Pinpoint the cell where the given text exists, returning its [X, Y] midpoint coordinate. 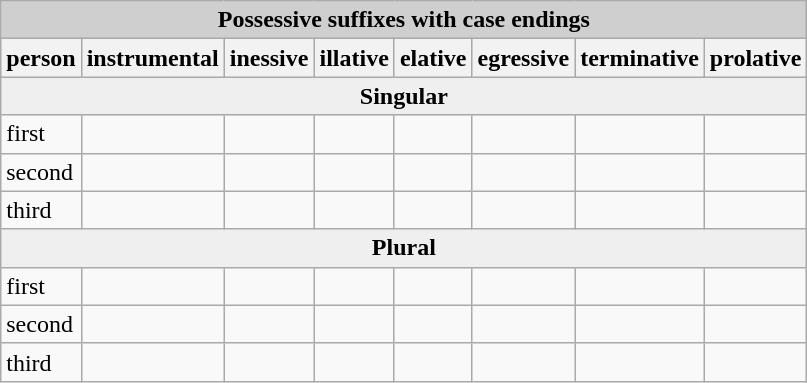
illative [354, 58]
Possessive suffixes with case endings [404, 20]
elative [433, 58]
egressive [524, 58]
Plural [404, 248]
prolative [756, 58]
Singular [404, 96]
inessive [269, 58]
terminative [640, 58]
person [41, 58]
instrumental [152, 58]
